Capture the cell that displays the provided text and extract its [X, Y] central coordinate. 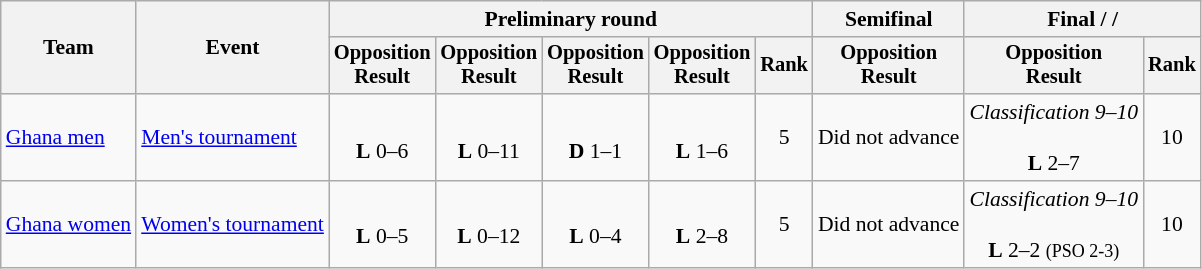
L 0–6 [382, 138]
Semifinal [889, 19]
Men's tournament [232, 138]
Ghana men [68, 138]
L 0–4 [596, 224]
Ghana women [68, 224]
L 2–8 [702, 224]
L 0–11 [488, 138]
Event [232, 48]
L 0–5 [382, 224]
Team [68, 48]
D 1–1 [596, 138]
Preliminary round [571, 19]
L 0–12 [488, 224]
Classification 9–10L 2–2 (PSO 2-3) [1054, 224]
L 1–6 [702, 138]
Classification 9–10L 2–7 [1054, 138]
Final / / [1082, 19]
Women's tournament [232, 224]
